Find where the given text appears and provide that cell's center as [X, Y] coordinate. 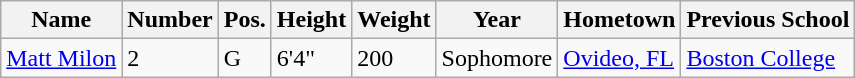
Ovideo, FL [620, 58]
6'4" [311, 58]
Matt Milon [62, 58]
2 [170, 58]
Name [62, 20]
G [244, 58]
Weight [394, 20]
Previous School [768, 20]
Hometown [620, 20]
Boston College [768, 58]
200 [394, 58]
Sophomore [497, 58]
Pos. [244, 20]
Year [497, 20]
Height [311, 20]
Number [170, 20]
